Return (X, Y) of the center of cell containing provided text 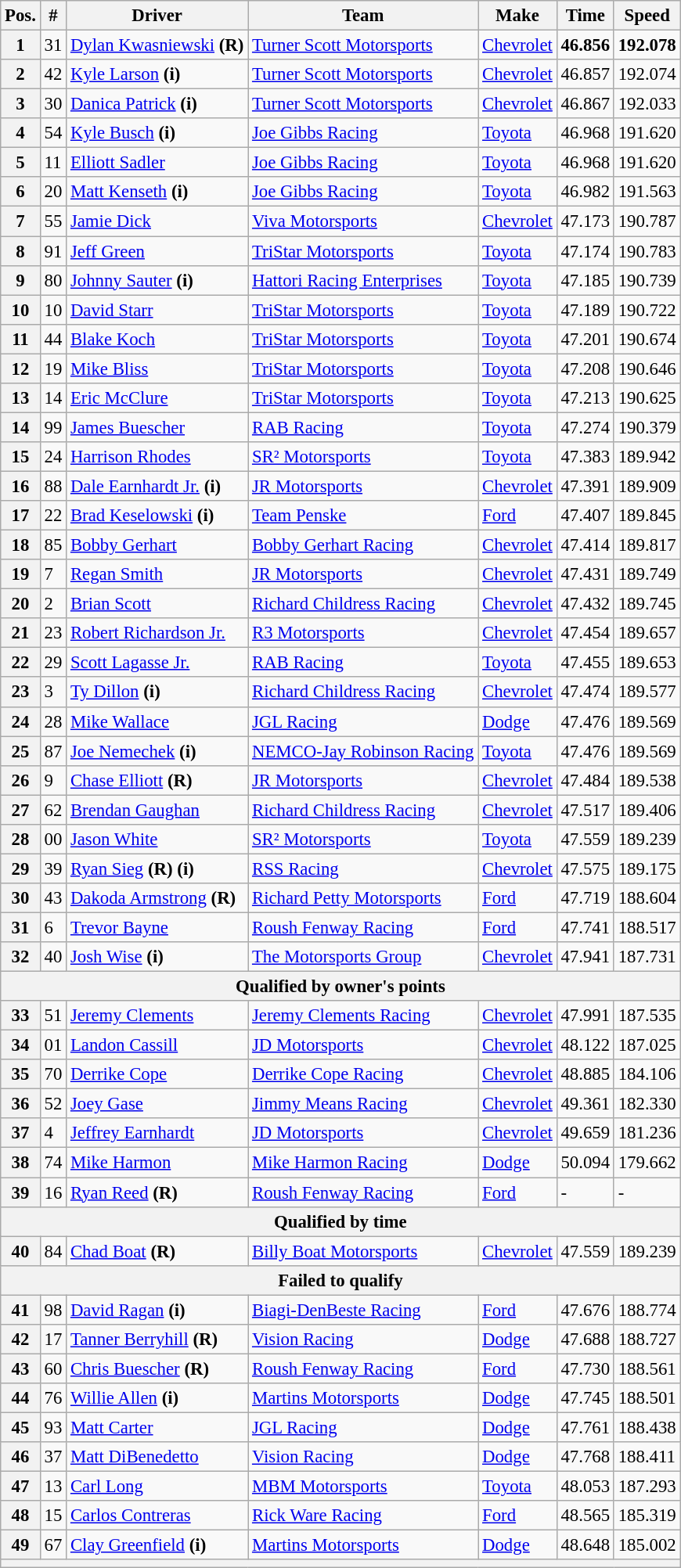
47.173 (586, 221)
190.722 (647, 310)
189.653 (647, 663)
54 (53, 133)
190.646 (647, 369)
188.604 (647, 898)
Danica Patrick (i) (157, 104)
Time (586, 16)
187.025 (647, 1045)
R3 Motorsports (363, 633)
84 (53, 1251)
189.538 (647, 780)
188.774 (647, 1310)
47.741 (586, 927)
47.719 (586, 898)
189.845 (647, 516)
190.783 (647, 251)
88 (53, 486)
48.885 (586, 1074)
Trevor Bayne (157, 927)
Scott Lagasse Jr. (157, 663)
179.662 (647, 1163)
47.383 (586, 457)
189.406 (647, 810)
The Motorsports Group (363, 957)
47.414 (586, 545)
47.474 (586, 692)
Mike Harmon Racing (363, 1163)
Landon Cassill (157, 1045)
27 (20, 810)
47.454 (586, 633)
32 (20, 957)
Matt Kenseth (i) (157, 192)
12 (20, 369)
188.561 (647, 1368)
47.688 (586, 1340)
34 (20, 1045)
Jeremy Clements Racing (363, 1016)
NEMCO-Jay Robinson Racing (363, 751)
David Starr (157, 310)
47.991 (586, 1016)
67 (53, 1545)
47.730 (586, 1368)
185.319 (647, 1516)
8 (20, 251)
93 (53, 1427)
46.982 (586, 192)
1 (20, 45)
47.745 (586, 1398)
185.002 (647, 1545)
70 (53, 1074)
190.739 (647, 280)
46.857 (586, 74)
Derrike Cope Racing (363, 1074)
Kyle Larson (i) (157, 74)
Mike Harmon (157, 1163)
Josh Wise (i) (157, 957)
Jamie Dick (157, 221)
Brad Keselowski (i) (157, 516)
Blake Koch (157, 339)
190.674 (647, 339)
47.189 (586, 310)
62 (53, 810)
188.517 (647, 927)
189.657 (647, 633)
48.648 (586, 1545)
Chase Elliott (R) (157, 780)
48.122 (586, 1045)
190.625 (647, 398)
Regan Smith (157, 574)
49 (20, 1545)
189.817 (647, 545)
47.391 (586, 486)
47.185 (586, 280)
47.208 (586, 369)
47.484 (586, 780)
26 (20, 780)
47.941 (586, 957)
49.659 (586, 1134)
48.053 (586, 1487)
Ryan Sieg (R) (i) (157, 869)
41 (20, 1310)
60 (53, 1368)
47.274 (586, 427)
48 (20, 1516)
190.379 (647, 427)
189.942 (647, 457)
189.749 (647, 574)
99 (53, 427)
76 (53, 1398)
Rick Ware Racing (363, 1516)
Failed to qualify (340, 1280)
49.361 (586, 1104)
187.293 (647, 1487)
Clay Greenfield (i) (157, 1545)
Willie Allen (i) (157, 1398)
52 (53, 1104)
RSS Racing (363, 869)
# (53, 16)
91 (53, 251)
189.175 (647, 869)
James Buescher (157, 427)
47.201 (586, 339)
Kyle Busch (i) (157, 133)
Carl Long (157, 1487)
189.909 (647, 486)
188.411 (647, 1457)
Carlos Contreras (157, 1516)
48.565 (586, 1516)
Jeremy Clements (157, 1016)
Jeffrey Earnhardt (157, 1134)
51 (53, 1016)
Brendan Gaughan (157, 810)
Mike Bliss (157, 369)
Brian Scott (157, 604)
87 (53, 751)
Elliott Sadler (157, 163)
47.455 (586, 663)
Robert Richardson Jr. (157, 633)
25 (20, 751)
36 (20, 1104)
Mike Wallace (157, 721)
182.330 (647, 1104)
189.745 (647, 604)
Pos. (20, 16)
Chad Boat (R) (157, 1251)
Billy Boat Motorsports (363, 1251)
47.431 (586, 574)
184.106 (647, 1074)
189.577 (647, 692)
35 (20, 1074)
Bobby Gerhart Racing (363, 545)
187.731 (647, 957)
MBM Motorsports (363, 1487)
47.768 (586, 1457)
Eric McClure (157, 398)
47.517 (586, 810)
33 (20, 1016)
Dale Earnhardt Jr. (i) (157, 486)
5 (20, 163)
Qualified by owner's points (340, 987)
Richard Petty Motorsports (363, 898)
Matt DiBenedetto (157, 1457)
Speed (647, 16)
192.078 (647, 45)
Tanner Berryhill (R) (157, 1340)
74 (53, 1163)
Joe Nemechek (i) (157, 751)
188.727 (647, 1340)
Driver (157, 16)
46.856 (586, 45)
85 (53, 545)
21 (20, 633)
Ryan Reed (R) (157, 1192)
Ty Dillon (i) (157, 692)
Bobby Gerhart (157, 545)
Jeff Green (157, 251)
Viva Motorsports (363, 221)
192.074 (647, 74)
01 (53, 1045)
18 (20, 545)
47.676 (586, 1310)
47.761 (586, 1427)
192.033 (647, 104)
188.438 (647, 1427)
47.407 (586, 516)
Derrike Cope (157, 1074)
Harrison Rhodes (157, 457)
00 (53, 840)
45 (20, 1427)
181.236 (647, 1134)
Matt Carter (157, 1427)
191.563 (647, 192)
190.787 (647, 221)
55 (53, 221)
Johnny Sauter (i) (157, 280)
188.501 (647, 1398)
Qualified by time (340, 1221)
Dylan Kwasniewski (R) (157, 45)
47.174 (586, 251)
Team Penske (363, 516)
Dakoda Armstrong (R) (157, 898)
Jimmy Means Racing (363, 1104)
38 (20, 1163)
Make (517, 16)
David Ragan (i) (157, 1310)
Team (363, 16)
80 (53, 280)
Chris Buescher (R) (157, 1368)
47.213 (586, 398)
187.535 (647, 1016)
Biagi-DenBeste Racing (363, 1310)
Joey Gase (157, 1104)
Hattori Racing Enterprises (363, 280)
98 (53, 1310)
46.867 (586, 104)
Jason White (157, 840)
50.094 (586, 1163)
46 (20, 1457)
47.432 (586, 604)
47.575 (586, 869)
47 (20, 1487)
